Pinpoint the cell where the given text exists, returning its [x, y] midpoint coordinate. 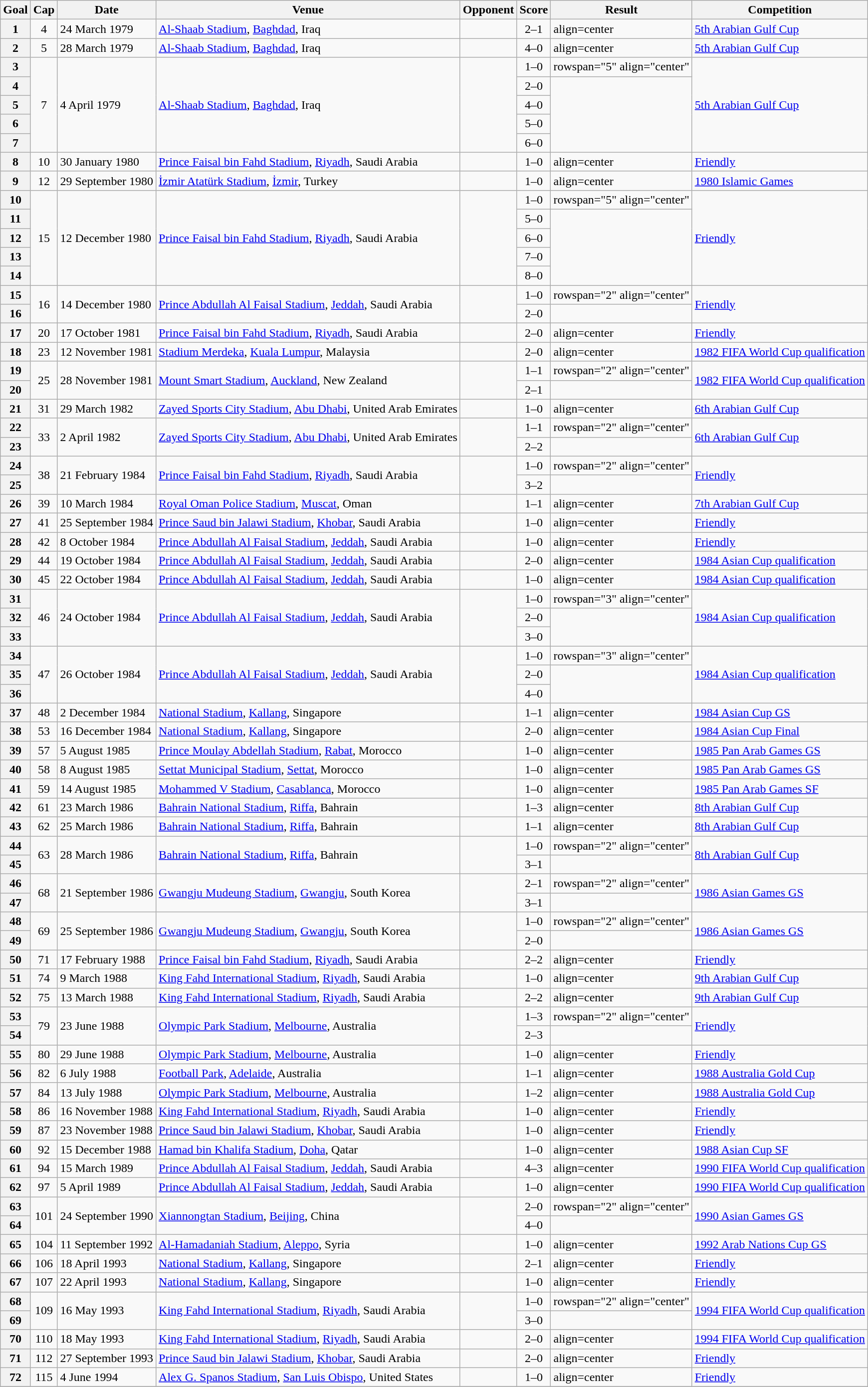
107 [44, 1282]
80 [44, 1054]
28 March 1979 [107, 48]
72 [15, 1377]
Settat Municipal Stadium, Settat, Morocco [308, 769]
34 [15, 656]
70 [15, 1339]
97 [44, 1187]
94 [44, 1168]
14 [15, 276]
112 [44, 1358]
2 April 1982 [107, 437]
13 [15, 257]
49 [15, 940]
8–0 [534, 276]
65 [15, 1244]
82 [44, 1073]
106 [44, 1263]
28 November 1981 [107, 380]
Result [622, 10]
17 October 1981 [107, 333]
23 November 1988 [107, 1130]
27 September 1993 [107, 1358]
14 August 1985 [107, 788]
74 [44, 978]
Mohammed V Stadium, Casablanca, Morocco [308, 788]
16 May 1993 [107, 1311]
24 October 1984 [107, 618]
24 September 1990 [107, 1216]
Al-Hamadaniah Stadium, Aleppo, Syria [308, 1244]
12 December 1980 [107, 237]
60 [15, 1149]
36 [15, 693]
115 [44, 1377]
17 [15, 333]
92 [44, 1149]
1990 Asian Games GS [780, 1216]
43 [15, 826]
8 [15, 162]
Hamad bin Khalifa Stadium, Doha, Qatar [308, 1149]
1984 Asian Cup GS [780, 712]
Xiannongtan Stadium, Beijing, China [308, 1216]
Cap [44, 10]
6 July 1988 [107, 1073]
21 February 1984 [107, 475]
Football Park, Adelaide, Australia [308, 1073]
10 March 1984 [107, 503]
54 [15, 1035]
4 April 1979 [107, 105]
19 October 1984 [107, 561]
1988 Asian Cup SF [780, 1149]
18 May 1993 [107, 1339]
8 August 1985 [107, 769]
1–2 [534, 1092]
24 March 1979 [107, 29]
27 [15, 522]
2 [15, 48]
Stadium Merdeka, Kuala Lumpur, Malaysia [308, 352]
86 [44, 1111]
25 September 1986 [107, 931]
Royal Oman Police Stadium, Muscat, Oman [308, 503]
5 August 1985 [107, 750]
1 [15, 29]
Mount Smart Stadium, Auckland, New Zealand [308, 380]
2–3 [534, 1035]
1992 Arab Nations Cup GS [780, 1244]
11 September 1992 [107, 1244]
55 [15, 1054]
67 [15, 1282]
13 March 1988 [107, 997]
Competition [780, 10]
9 March 1988 [107, 978]
9 [15, 181]
18 April 1993 [107, 1263]
56 [15, 1073]
17 February 1988 [107, 959]
29 June 1988 [107, 1054]
15 March 1989 [107, 1168]
22 April 1993 [107, 1282]
109 [44, 1311]
Goal [15, 10]
19 [15, 371]
25 March 1986 [107, 826]
4 June 1994 [107, 1377]
35 [15, 675]
28 [15, 541]
7–0 [534, 257]
23 June 1988 [107, 1026]
32 [15, 618]
50 [15, 959]
23 March 1986 [107, 807]
24 [15, 465]
87 [44, 1130]
1985 Pan Arab Games SF [780, 788]
52 [15, 997]
Venue [308, 10]
3 [15, 67]
64 [15, 1225]
26 October 1984 [107, 675]
110 [44, 1339]
37 [15, 712]
16 December 1984 [107, 731]
7th Arabian Gulf Cup [780, 503]
21 September 1986 [107, 893]
İzmir Atatürk Stadium, İzmir, Turkey [308, 181]
14 December 1980 [107, 304]
13 July 1988 [107, 1092]
101 [44, 1216]
18 [15, 352]
22 [15, 428]
Prince Moulay Abdellah Stadium, Rabat, Morocco [308, 750]
28 March 1986 [107, 855]
1980 Islamic Games [780, 181]
29 March 1982 [107, 409]
22 October 1984 [107, 580]
26 [15, 503]
25 September 1984 [107, 522]
1984 Asian Cup Final [780, 731]
Score [534, 10]
3–2 [534, 484]
79 [44, 1026]
6 [15, 124]
51 [15, 978]
Opponent [488, 10]
104 [44, 1244]
29 [15, 561]
30 [15, 580]
5 April 1989 [107, 1187]
8 October 1984 [107, 541]
4–3 [534, 1168]
Alex G. Spanos Stadium, San Luis Obispo, United States [308, 1377]
75 [44, 997]
12 November 1981 [107, 352]
11 [15, 219]
40 [15, 769]
15 December 1988 [107, 1149]
21 [15, 409]
30 January 1980 [107, 162]
29 September 1980 [107, 181]
66 [15, 1263]
84 [44, 1092]
Date [107, 10]
2 December 1984 [107, 712]
16 November 1988 [107, 1111]
